Pinpoint the cell where the given text exists, returning its (x, y) midpoint coordinate. 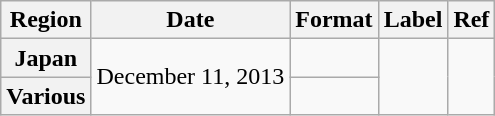
Label (413, 20)
Various (46, 96)
Format (334, 20)
December 11, 2013 (190, 77)
Date (190, 20)
Japan (46, 58)
Region (46, 20)
Ref (472, 20)
